Capture the cell that displays the provided text and extract its [x, y] central coordinate. 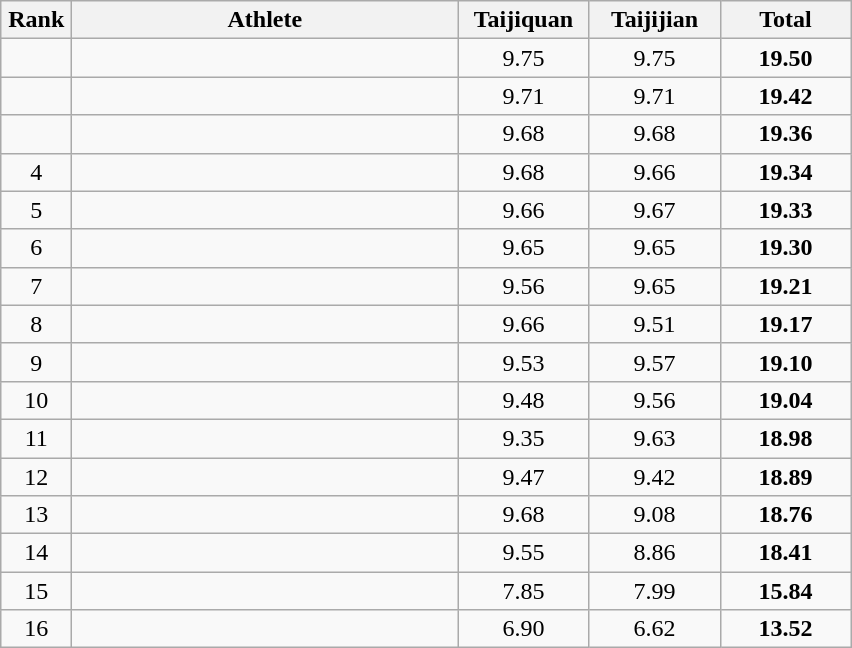
18.41 [786, 553]
7.99 [654, 591]
Taijijian [654, 20]
10 [36, 400]
9.47 [524, 477]
9.57 [654, 362]
Total [786, 20]
19.04 [786, 400]
16 [36, 629]
18.98 [786, 438]
4 [36, 172]
9.67 [654, 210]
19.34 [786, 172]
18.76 [786, 515]
19.21 [786, 286]
12 [36, 477]
18.89 [786, 477]
19.50 [786, 58]
5 [36, 210]
9.51 [654, 324]
13 [36, 515]
19.10 [786, 362]
6.62 [654, 629]
6 [36, 248]
Athlete [265, 20]
7.85 [524, 591]
9.48 [524, 400]
19.30 [786, 248]
19.17 [786, 324]
9.55 [524, 553]
9.35 [524, 438]
13.52 [786, 629]
19.33 [786, 210]
9.53 [524, 362]
19.36 [786, 134]
14 [36, 553]
9 [36, 362]
9.08 [654, 515]
9.63 [654, 438]
6.90 [524, 629]
9.42 [654, 477]
7 [36, 286]
19.42 [786, 96]
8.86 [654, 553]
15.84 [786, 591]
15 [36, 591]
11 [36, 438]
Rank [36, 20]
Taijiquan [524, 20]
8 [36, 324]
